Detect which cell encompasses the target text, then output its (X, Y) center coordinate. 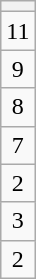
8 (18, 107)
11 (18, 31)
7 (18, 145)
9 (18, 69)
3 (18, 221)
